Detect which cell encompasses the target text, then output its (X, Y) center coordinate. 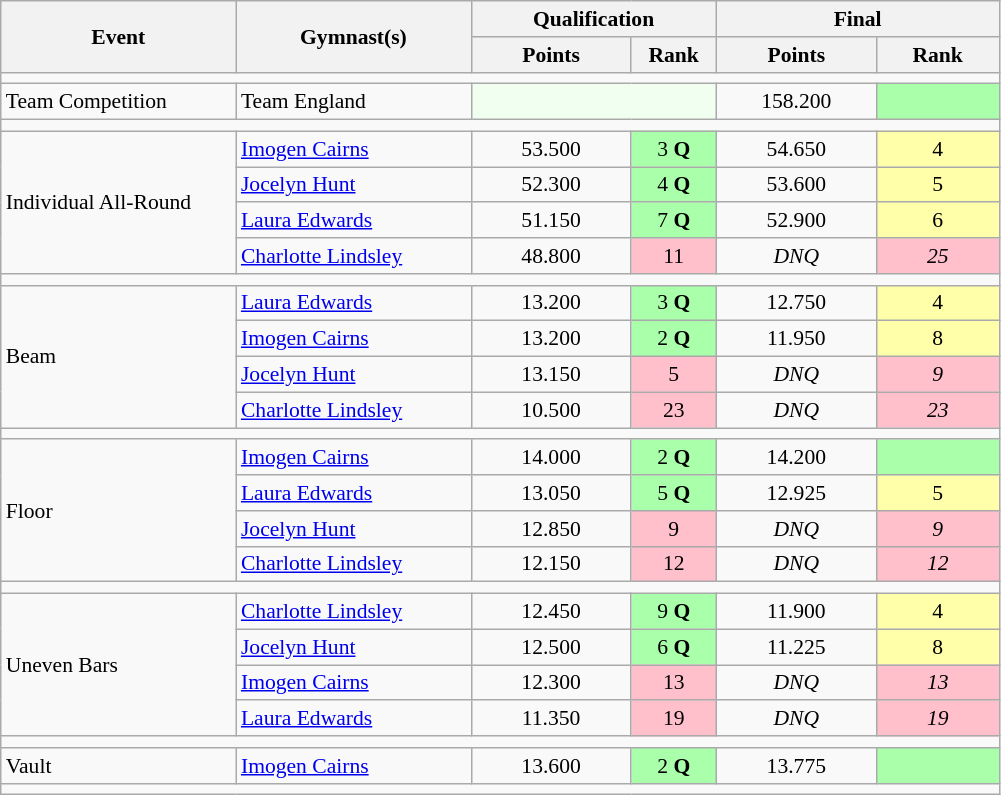
12.925 (796, 493)
Gymnast(s) (354, 36)
12.850 (551, 529)
51.150 (551, 221)
7 Q (674, 221)
54.650 (796, 149)
Individual All-Round (118, 202)
4 Q (674, 185)
6 (938, 221)
25 (938, 256)
12.150 (551, 564)
Final (858, 19)
10.500 (551, 410)
12.500 (551, 647)
Event (118, 36)
14.000 (551, 458)
Team Competition (118, 102)
13.150 (551, 375)
Qualification (594, 19)
11.900 (796, 612)
12.300 (551, 683)
48.800 (551, 256)
13.775 (796, 766)
Uneven Bars (118, 665)
5 Q (674, 493)
9 Q (674, 612)
Vault (118, 766)
11.225 (796, 647)
11.350 (551, 719)
11 (674, 256)
12.750 (796, 303)
Floor (118, 511)
13.050 (551, 493)
6 Q (674, 647)
53.600 (796, 185)
52.900 (796, 221)
53.500 (551, 149)
52.300 (551, 185)
Team England (354, 102)
11.950 (796, 339)
14.200 (796, 458)
158.200 (796, 102)
13.600 (551, 766)
Beam (118, 356)
12.450 (551, 612)
